From the cell containing the given text, extract its center point as [X, Y] coordinate. 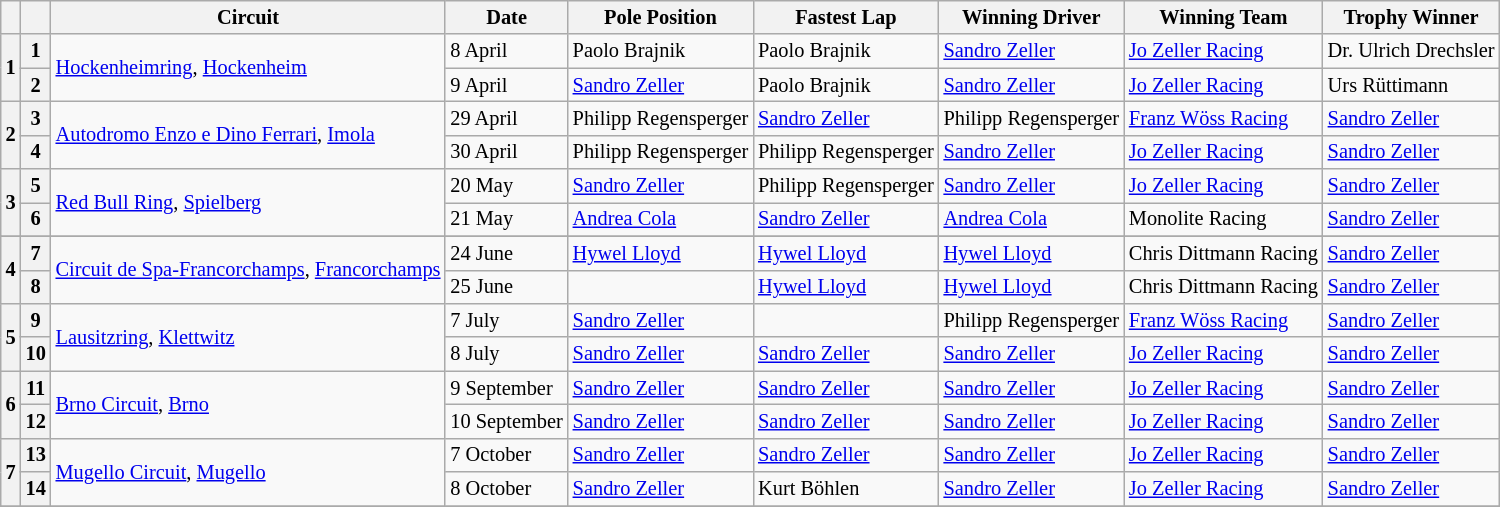
Dr. Ulrich Drechsler [1412, 51]
Winning Driver [1032, 17]
Mugello Circuit, Mugello [248, 472]
21 May [506, 219]
10 September [506, 421]
29 April [506, 118]
9 April [506, 85]
Fastest Lap [846, 17]
Winning Team [1224, 17]
8 July [506, 354]
8 [36, 287]
13 [36, 455]
Circuit de Spa-Francorchamps, Francorchamps [248, 270]
20 May [506, 186]
25 June [506, 287]
Monolite Racing [1224, 219]
10 [36, 354]
14 [36, 489]
30 April [506, 152]
8 April [506, 51]
Red Bull Ring, Spielberg [248, 202]
7 July [506, 320]
9 September [506, 388]
8 October [506, 489]
Kurt Böhlen [846, 489]
Hockenheimring, Hockenheim [248, 68]
Pole Position [660, 17]
Urs Rüttimann [1412, 85]
9 [36, 320]
Circuit [248, 17]
11 [36, 388]
Lausitzring, Klettwitz [248, 336]
Date [506, 17]
Trophy Winner [1412, 17]
Brno Circuit, Brno [248, 404]
12 [36, 421]
7 October [506, 455]
Autodromo Enzo e Dino Ferrari, Imola [248, 134]
24 June [506, 253]
